Return the [x, y] coordinate for the center point of the cell that contains the specified text.  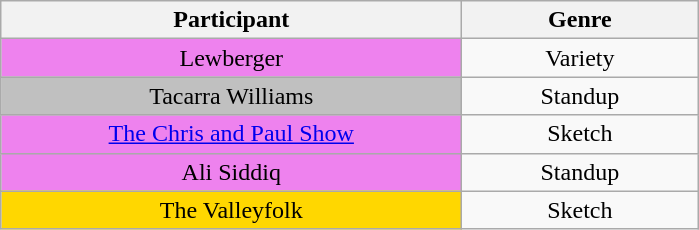
Ali Siddiq [232, 172]
The Valleyfolk [232, 210]
The Chris and Paul Show [232, 134]
Genre [580, 20]
Variety [580, 58]
Tacarra Williams [232, 96]
Participant [232, 20]
Lewberger [232, 58]
